Determine the [x, y] coordinate at the center of the cell enclosing the given text.  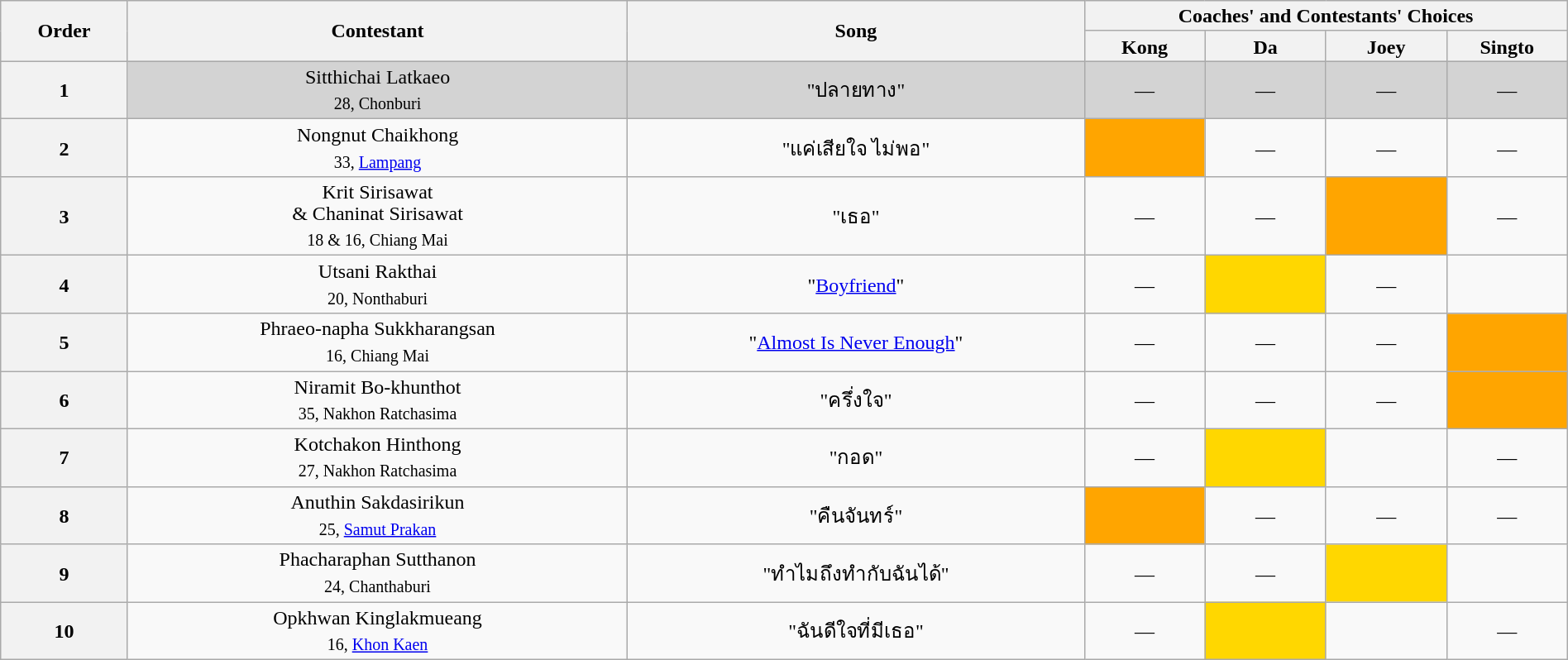
Joey [1386, 46]
4 [65, 285]
8 [65, 515]
"Almost Is Never Enough" [856, 342]
Singto [1507, 46]
10 [65, 631]
"ฉันดีใจที่มีเธอ" [856, 631]
"แค่เสียใจ ไม่พอ" [856, 148]
Niramit Bo-khunthot35, Nakhon Ratchasima [377, 400]
5 [65, 342]
Phraeo-napha Sukkharangsan16, Chiang Mai [377, 342]
"ปลายทาง" [856, 90]
Da [1265, 46]
Utsani Rakthai20, Nonthaburi [377, 285]
6 [65, 400]
Kotchakon Hinthong27, Nakhon Ratchasima [377, 457]
9 [65, 573]
3 [65, 217]
7 [65, 457]
Order [65, 31]
Song [856, 31]
"เธอ" [856, 217]
Nongnut Chaikhong33, Lampang [377, 148]
Coaches' and Contestants' Choices [1326, 17]
"กอด" [856, 457]
1 [65, 90]
Sitthichai Latkaeo28, Chonburi [377, 90]
Krit Sirisawat& Chaninat Sirisawat18 & 16, Chiang Mai [377, 217]
"ทำไมถึงทำกับฉันได้" [856, 573]
"Boyfriend" [856, 285]
Phacharaphan Sutthanon24, Chanthaburi [377, 573]
Opkhwan Kinglakmueang16, Khon Kaen [377, 631]
2 [65, 148]
"คืนจันทร์" [856, 515]
"ครึ่งใจ" [856, 400]
Kong [1145, 46]
Anuthin Sakdasirikun25, Samut Prakan [377, 515]
Contestant [377, 31]
